Search for the cell housing the specified text and yield its [x, y] center coordinate. 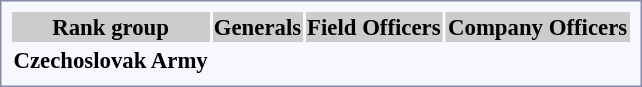
Rank group [110, 27]
Field Officers [374, 27]
Generals [257, 27]
Company Officers [538, 27]
Czechoslovak Army [110, 60]
